For the text-containing cell, return its midpoint in (x, y) coordinate format. 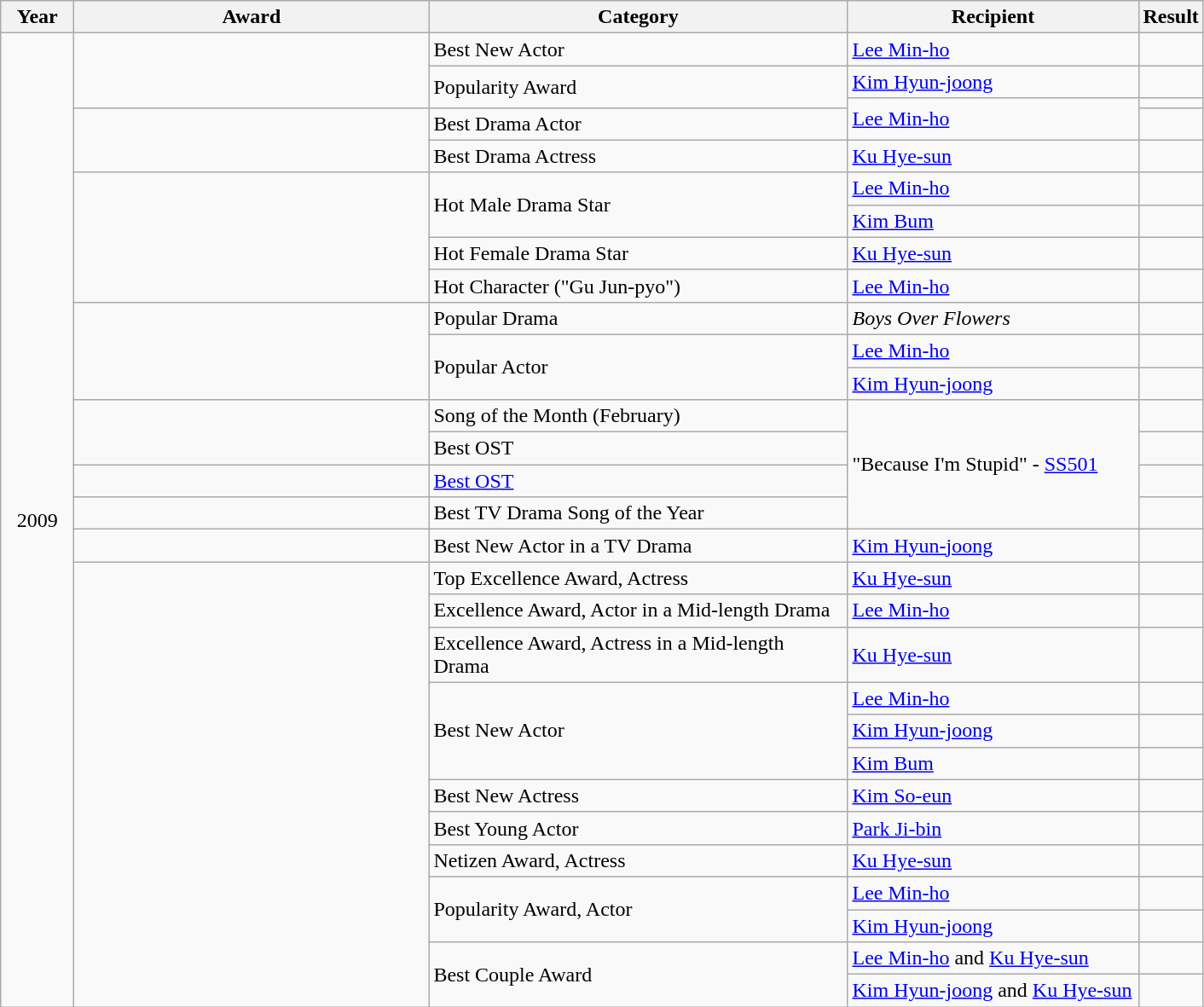
Popular Drama (638, 318)
Best New Actress (638, 796)
Award (252, 17)
Best Young Actor (638, 828)
Top Excellence Award, Actress (638, 578)
Year (38, 17)
Kim So-eun (993, 796)
Popularity Award (638, 87)
Song of the Month (February) (638, 416)
Category (638, 17)
Popular Actor (638, 367)
Kim Hyun-joong and Ku Hye-sun (993, 991)
Recipient (993, 17)
Best Drama Actor (638, 124)
Netizen Award, Actress (638, 860)
Boys Over Flowers (993, 318)
Hot Male Drama Star (638, 205)
Excellence Award, Actress in a Mid-length Drama (638, 655)
2009 (38, 520)
"Because I'm Stupid" - SS501 (993, 465)
Hot Female Drama Star (638, 253)
Excellence Award, Actor in a Mid-length Drama (638, 611)
Park Ji-bin (993, 828)
Best Couple Award (638, 975)
Popularity Award, Actor (638, 909)
Best TV Drama Song of the Year (638, 513)
Lee Min-ho and Ku Hye-sun (993, 958)
Best New Actor in a TV Drama (638, 546)
Result (1171, 17)
Hot Character ("Gu Jun-pyo") (638, 286)
Best Drama Actress (638, 156)
